Provide the [x, y] coordinate of the cell's center where the given text is located.  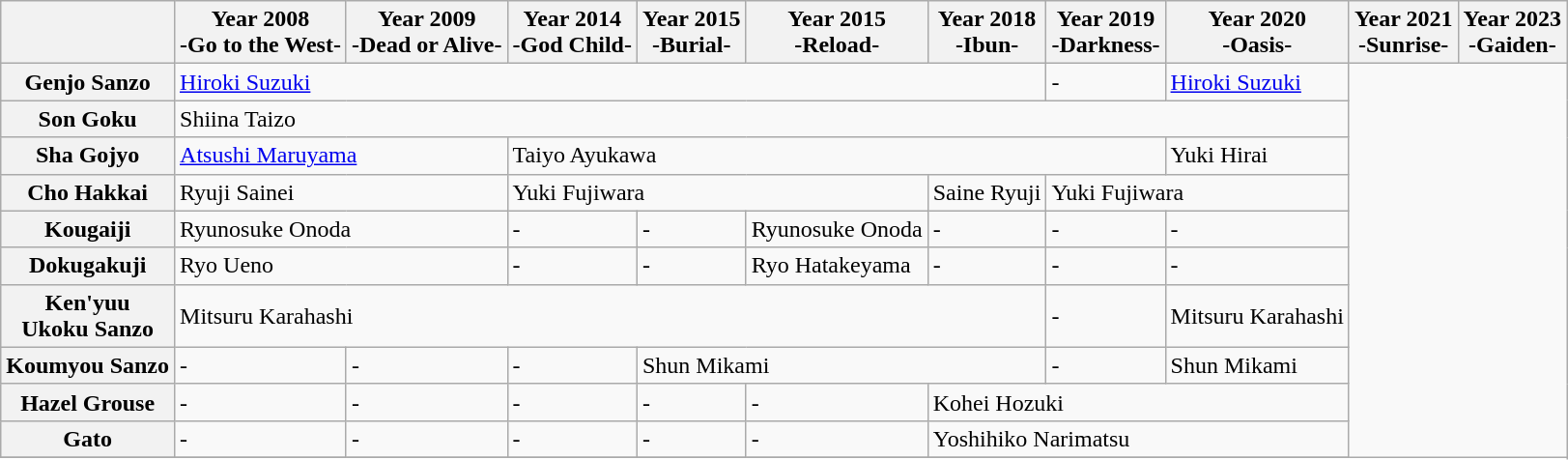
Saine Ryuji [987, 192]
Kohei Hozuki [1138, 402]
Ryuji Sainei [342, 192]
Yoshihiko Narimatsu [1138, 439]
Year 2020-Oasis- [1257, 33]
Year 2018-Ibun- [987, 33]
Ryo Ueno [342, 266]
Ken'yuuUkoku Sanzo [88, 315]
Taiyo Ayukawa [837, 156]
Koumyou Sanzo [88, 365]
Year 2021-Sunrise- [1403, 33]
Dokugakuji [88, 266]
Year 2009-Dead or Alive- [427, 33]
Son Goku [88, 119]
Shiina Taizo [762, 119]
Year 2015-Burial- [692, 33]
Sha Gojyo [88, 156]
Kougaiji [88, 229]
Year 2023-Gaiden- [1513, 33]
Year 2008-Go to the West- [261, 33]
Cho Hakkai [88, 192]
Atsushi Maruyama [342, 156]
Ryo Hatakeyama [837, 266]
Genjo Sanzo [88, 82]
Gato [88, 439]
Hazel Grouse [88, 402]
Year 2015-Reload- [837, 33]
Yuki Hirai [1257, 156]
Year 2019-Darkness- [1105, 33]
Year 2014-God Child- [572, 33]
